For the text-containing cell, return its midpoint in [X, Y] coordinate format. 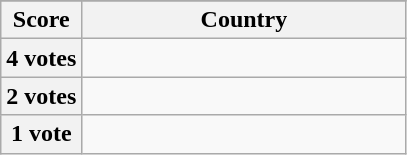
1 vote [42, 134]
Score [42, 20]
2 votes [42, 96]
4 votes [42, 58]
Country [244, 20]
